Provide the [x, y] coordinate of the cell's center where the given text is located.  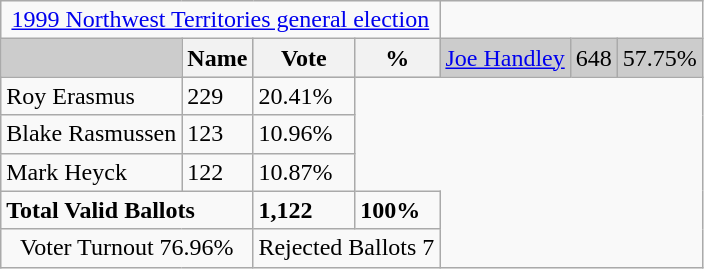
Name [218, 58]
Total Valid Ballots [127, 210]
122 [218, 172]
Rejected Ballots 7 [346, 248]
% [398, 58]
Voter Turnout 76.96% [127, 248]
20.41% [304, 96]
Mark Heyck [92, 172]
Joe Handley [505, 58]
123 [218, 134]
Roy Erasmus [92, 96]
10.96% [304, 134]
57.75% [660, 58]
Blake Rasmussen [92, 134]
1,122 [304, 210]
648 [594, 58]
10.87% [304, 172]
229 [218, 96]
Vote [304, 58]
100% [398, 210]
1999 Northwest Territories general election [220, 20]
